Search for the cell housing the specified text and yield its (X, Y) center coordinate. 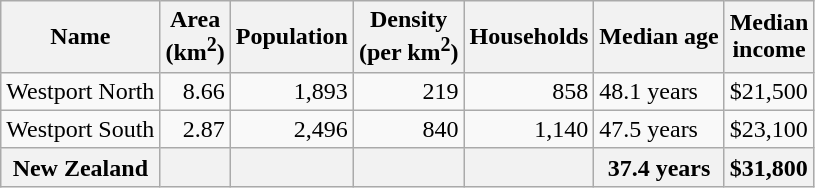
Population (292, 37)
858 (529, 91)
840 (408, 129)
$23,100 (769, 129)
Median age (659, 37)
2,496 (292, 129)
$31,800 (769, 167)
48.1 years (659, 91)
Households (529, 37)
Westport South (80, 129)
Area(km2) (195, 37)
47.5 years (659, 129)
$21,500 (769, 91)
2.87 (195, 129)
Westport North (80, 91)
Name (80, 37)
1,140 (529, 129)
1,893 (292, 91)
219 (408, 91)
8.66 (195, 91)
Medianincome (769, 37)
Density(per km2) (408, 37)
New Zealand (80, 167)
37.4 years (659, 167)
